Scan for the cell matching the given text and deliver its [x, y] coordinate at center. 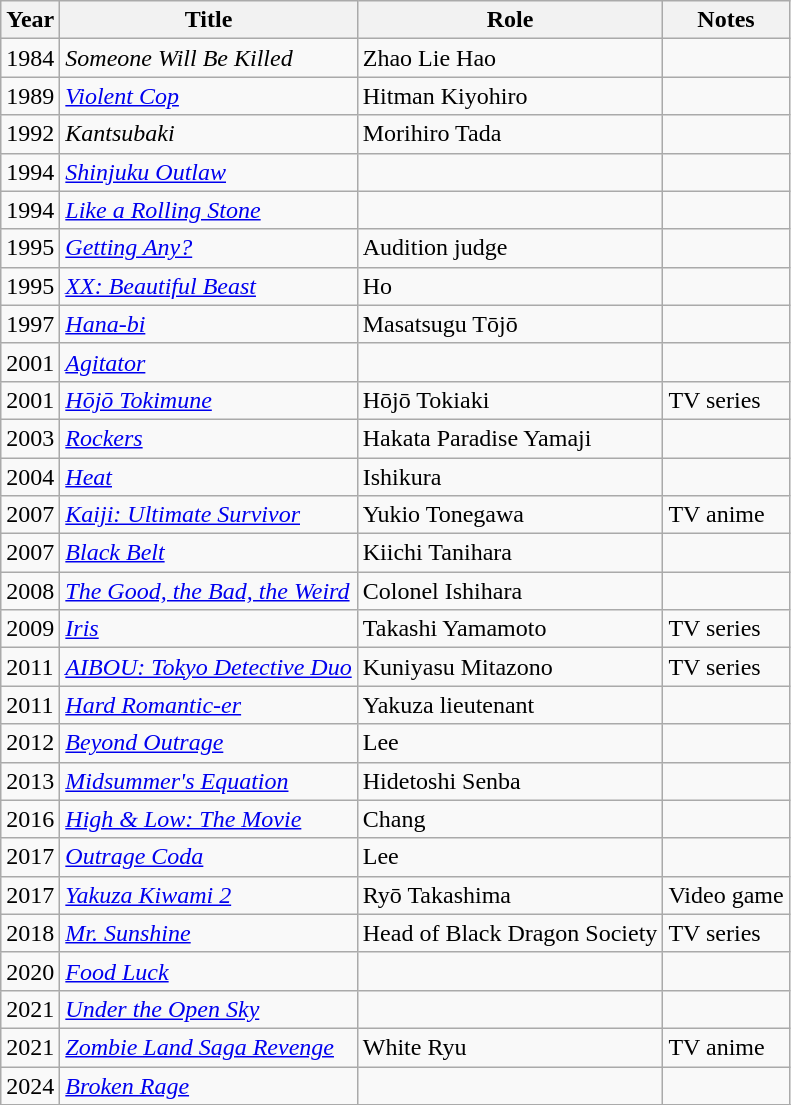
Yukio Tonegawa [510, 515]
Head of Black Dragon Society [510, 933]
1997 [30, 324]
Kaiji: Ultimate Survivor [208, 515]
Broken Rage [208, 1085]
2004 [30, 477]
High & Low: The Movie [208, 819]
2009 [30, 629]
Role [510, 20]
Rockers [208, 438]
Kiichi Tanihara [510, 553]
Heat [208, 477]
2016 [30, 819]
2003 [30, 438]
Kantsubaki [208, 134]
Hidetoshi Senba [510, 781]
Beyond Outrage [208, 743]
2012 [30, 743]
Hōjō Tokiaki [510, 400]
Morihiro Tada [510, 134]
2008 [30, 591]
Zombie Land Saga Revenge [208, 1047]
1984 [30, 58]
Year [30, 20]
Hitman Kiyohiro [510, 96]
1989 [30, 96]
White Ryu [510, 1047]
Yakuza lieutenant [510, 705]
Notes [726, 20]
Yakuza Kiwami 2 [208, 895]
Ryō Takashima [510, 895]
Hana-bi [208, 324]
Zhao Lie Hao [510, 58]
Food Luck [208, 971]
Hōjō Tokimune [208, 400]
Mr. Sunshine [208, 933]
AIBOU: Tokyo Detective Duo [208, 667]
Masatsugu Tōjō [510, 324]
Black Belt [208, 553]
2013 [30, 781]
Midsummer's Equation [208, 781]
Ho [510, 286]
Chang [510, 819]
2024 [30, 1085]
Ishikura [510, 477]
Violent Cop [208, 96]
Like a Rolling Stone [208, 210]
2020 [30, 971]
Takashi Yamamoto [510, 629]
Shinjuku Outlaw [208, 172]
1992 [30, 134]
Audition judge [510, 248]
Outrage Coda [208, 857]
Colonel Ishihara [510, 591]
The Good, the Bad, the Weird [208, 591]
Hard Romantic-er [208, 705]
Under the Open Sky [208, 1009]
Agitator [208, 362]
2018 [30, 933]
Kuniyasu Mitazono [510, 667]
XX: Beautiful Beast [208, 286]
Someone Will Be Killed [208, 58]
Title [208, 20]
Iris [208, 629]
Video game [726, 895]
Hakata Paradise Yamaji [510, 438]
Getting Any? [208, 248]
